Find where the given text appears and provide that cell's center as (x, y) coordinate. 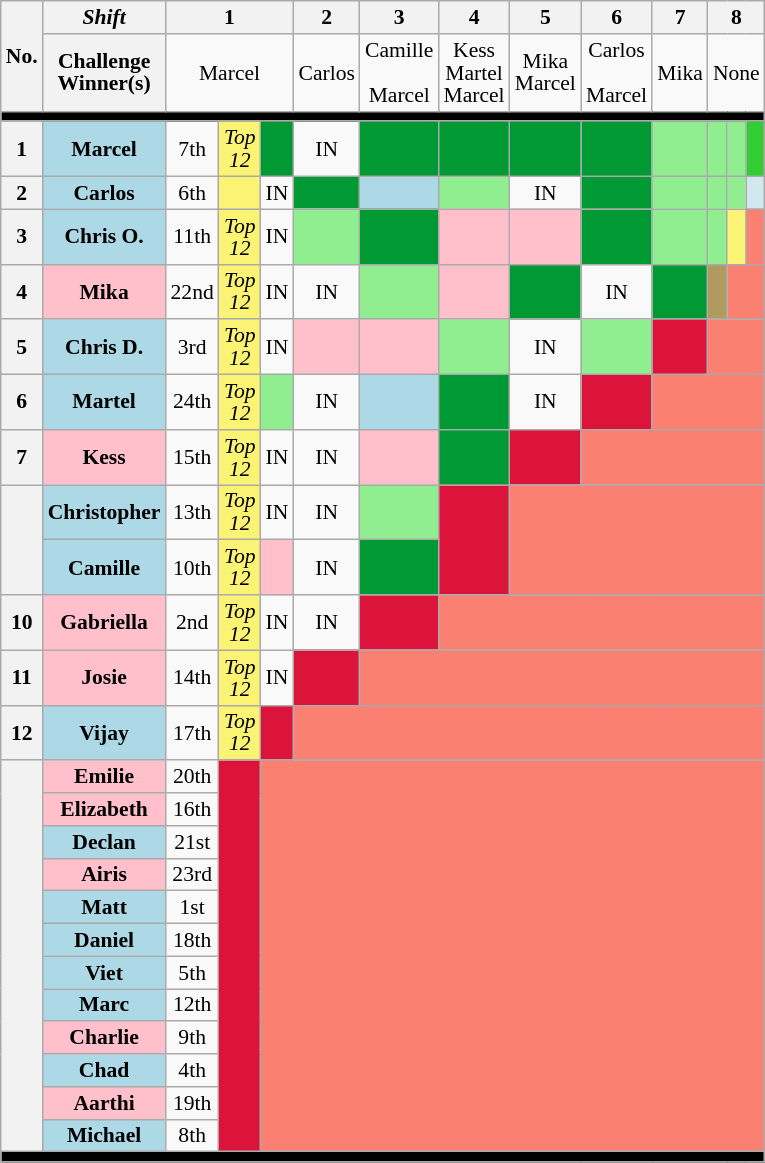
18th (192, 940)
8 (736, 18)
CarlosMarcel (616, 73)
Viet (104, 972)
Chad (104, 1070)
11 (22, 678)
MikaMarcel (546, 73)
12th (192, 1006)
Airis (104, 874)
Chris D. (104, 348)
Shift (104, 18)
Josie (104, 678)
Emilie (104, 778)
10 (22, 622)
13th (192, 512)
KessMartelMarcel (474, 73)
No. (22, 56)
Christopher (104, 512)
20th (192, 778)
None (736, 73)
8th (192, 1136)
17th (192, 732)
14th (192, 678)
16th (192, 810)
Camille (104, 568)
Matt (104, 908)
Elizabeth (104, 810)
Charlie (104, 1038)
Kess (104, 458)
4th (192, 1070)
Marc (104, 1006)
22nd (192, 292)
Vijay (104, 732)
Declan (104, 842)
Martel (104, 402)
Chris O. (104, 236)
11th (192, 236)
3rd (192, 348)
5th (192, 972)
23rd (192, 874)
Aarthi (104, 1104)
2nd (192, 622)
Daniel (104, 940)
7th (192, 150)
ChallengeWinner(s) (104, 73)
9th (192, 1038)
10th (192, 568)
15th (192, 458)
24th (192, 402)
6th (192, 194)
21st (192, 842)
CamilleMarcel (399, 73)
1st (192, 908)
19th (192, 1104)
Michael (104, 1136)
Gabriella (104, 622)
12 (22, 732)
